Capture the cell that displays the provided text and extract its [x, y] central coordinate. 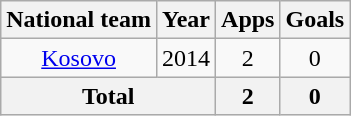
Goals [315, 20]
Total [108, 96]
Year [186, 20]
Kosovo [79, 58]
Apps [248, 20]
National team [79, 20]
2014 [186, 58]
